Capture the cell that displays the provided text and extract its (x, y) central coordinate. 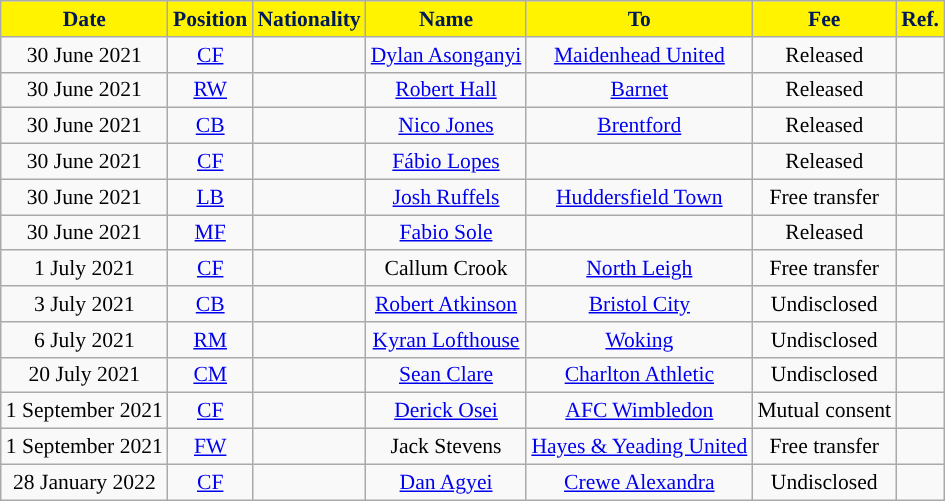
Brentford (639, 126)
Sean Clare (446, 375)
LB (210, 197)
Robert Atkinson (446, 304)
Kyran Lofthouse (446, 340)
To (639, 19)
RW (210, 90)
Dylan Asonganyi (446, 55)
Barnet (639, 90)
Nationality (308, 19)
Fábio Lopes (446, 162)
AFC Wimbledon (639, 411)
Mutual consent (824, 411)
Fabio Sole (446, 233)
Josh Ruffels (446, 197)
Woking (639, 340)
RM (210, 340)
MF (210, 233)
Name (446, 19)
Derick Osei (446, 411)
6 July 2021 (84, 340)
28 January 2022 (84, 482)
Hayes & Yeading United (639, 447)
3 July 2021 (84, 304)
Nico Jones (446, 126)
Jack Stevens (446, 447)
Dan Agyei (446, 482)
1 July 2021 (84, 269)
Huddersfield Town (639, 197)
20 July 2021 (84, 375)
Position (210, 19)
FW (210, 447)
Robert Hall (446, 90)
Date (84, 19)
CM (210, 375)
North Leigh (639, 269)
Maidenhead United (639, 55)
Callum Crook (446, 269)
Ref. (920, 19)
Charlton Athletic (639, 375)
Fee (824, 19)
Crewe Alexandra (639, 482)
Bristol City (639, 304)
